Return (x, y) of the center of cell containing provided text 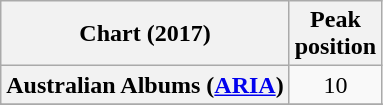
Peak position (335, 34)
Chart (2017) (145, 34)
10 (335, 85)
Australian Albums (ARIA) (145, 85)
